Provide the [X, Y] coordinate of the cell's center where the given text is located.  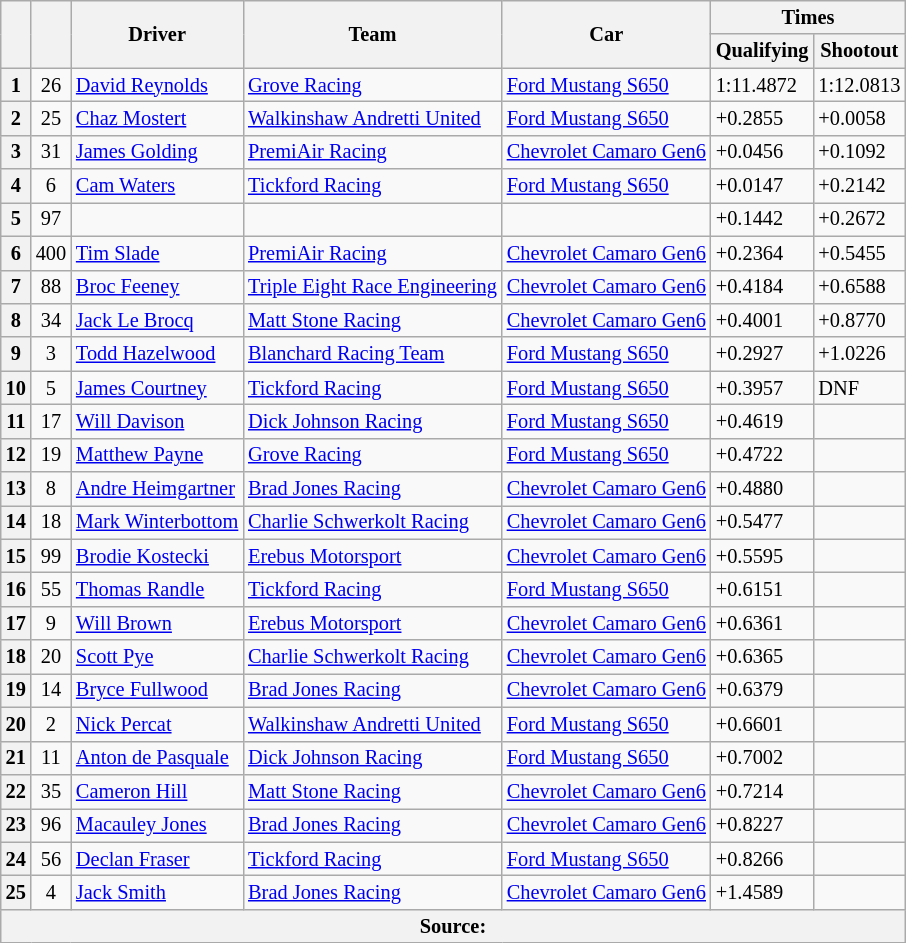
Brodie Kostecki [157, 556]
22 [16, 791]
Triple Eight Race Engineering [372, 287]
24 [16, 859]
34 [51, 320]
James Courtney [157, 388]
16 [16, 589]
+0.2927 [762, 354]
Driver [157, 34]
Jack Smith [157, 892]
+0.2855 [762, 118]
Times [808, 17]
+0.6379 [762, 690]
88 [51, 287]
+0.4619 [762, 421]
+1.4589 [762, 892]
Source: [453, 926]
+0.6151 [762, 589]
+0.7002 [762, 758]
+0.0058 [859, 118]
+0.6365 [762, 657]
12 [16, 455]
+0.5595 [762, 556]
Chaz Mostert [157, 118]
15 [16, 556]
13 [16, 489]
10 [16, 388]
+0.4880 [762, 489]
Will Davison [157, 421]
+0.4184 [762, 287]
Tim Slade [157, 253]
Thomas Randle [157, 589]
Will Brown [157, 623]
Blanchard Racing Team [372, 354]
31 [51, 152]
Bryce Fullwood [157, 690]
+0.6601 [762, 724]
Team [372, 34]
97 [51, 219]
+0.6361 [762, 623]
DNF [859, 388]
Scott Pye [157, 657]
+0.1092 [859, 152]
Declan Fraser [157, 859]
+0.0456 [762, 152]
Todd Hazelwood [157, 354]
+0.8227 [762, 825]
+1.0226 [859, 354]
Nick Percat [157, 724]
Andre Heimgartner [157, 489]
David Reynolds [157, 85]
35 [51, 791]
+0.5477 [762, 522]
26 [51, 85]
Cameron Hill [157, 791]
+0.7214 [762, 791]
Jack Le Brocq [157, 320]
+0.6588 [859, 287]
+0.8266 [762, 859]
Anton de Pasquale [157, 758]
Broc Feeney [157, 287]
+0.8770 [859, 320]
21 [16, 758]
1 [16, 85]
+0.1442 [762, 219]
+0.3957 [762, 388]
400 [51, 253]
1:11.4872 [762, 85]
Macauley Jones [157, 825]
7 [16, 287]
Qualifying [762, 51]
+0.4722 [762, 455]
23 [16, 825]
1:12.0813 [859, 85]
96 [51, 825]
55 [51, 589]
+0.2672 [859, 219]
Shootout [859, 51]
Cam Waters [157, 186]
56 [51, 859]
+0.2364 [762, 253]
+0.2142 [859, 186]
Matthew Payne [157, 455]
Mark Winterbottom [157, 522]
+0.4001 [762, 320]
Car [606, 34]
+0.5455 [859, 253]
+0.0147 [762, 186]
99 [51, 556]
James Golding [157, 152]
